Return (x, y) of the center of cell containing provided text 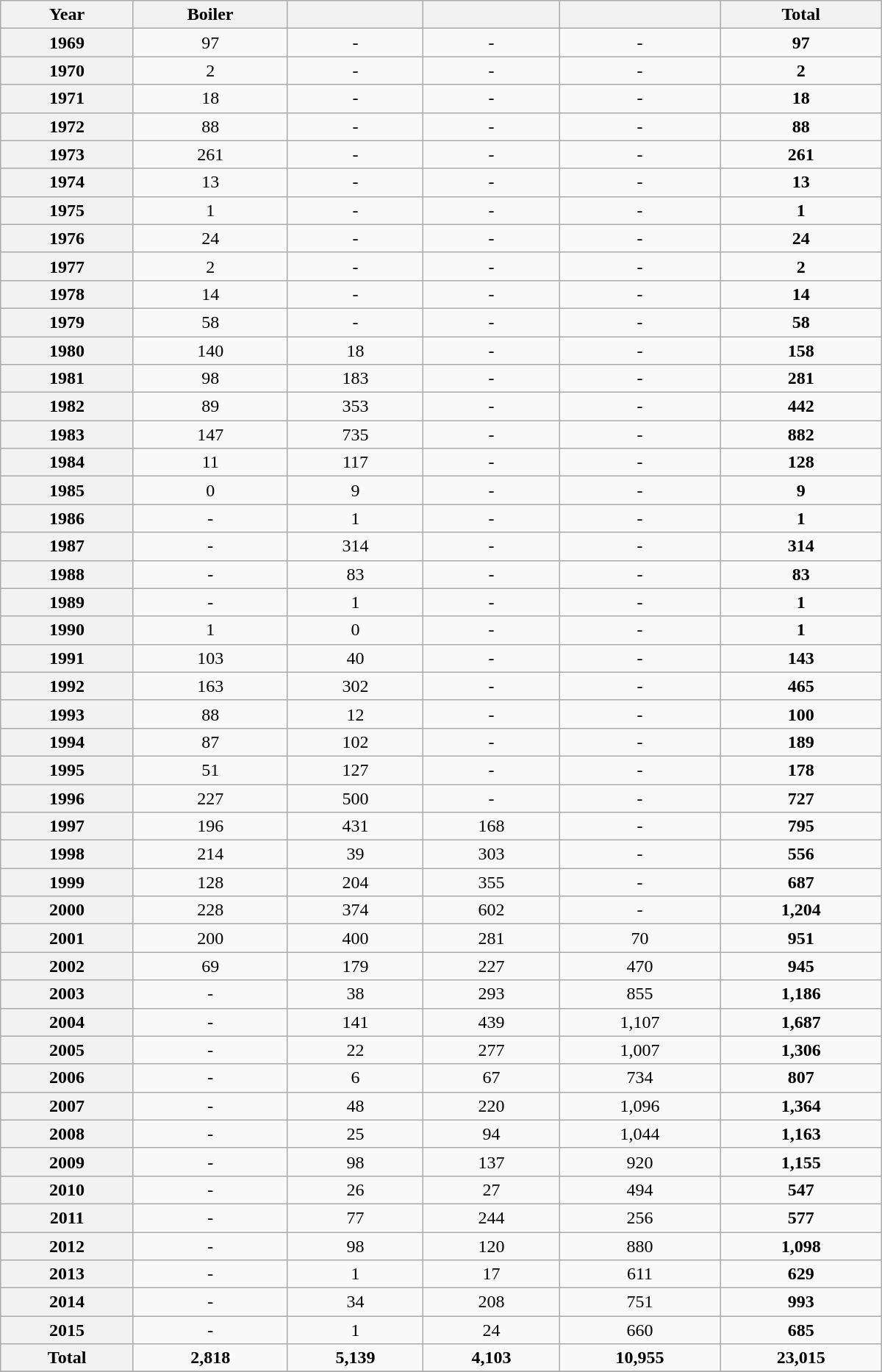
163 (210, 686)
2011 (68, 1218)
1984 (68, 462)
1982 (68, 407)
1974 (68, 182)
1988 (68, 574)
556 (801, 854)
2003 (68, 994)
1980 (68, 351)
1970 (68, 71)
2001 (68, 938)
214 (210, 854)
431 (356, 826)
23,015 (801, 1358)
1992 (68, 686)
920 (639, 1162)
353 (356, 407)
355 (491, 882)
465 (801, 686)
1997 (68, 826)
2007 (68, 1106)
89 (210, 407)
2014 (68, 1302)
439 (491, 1022)
1996 (68, 798)
158 (801, 351)
179 (356, 966)
143 (801, 658)
1986 (68, 518)
141 (356, 1022)
734 (639, 1078)
945 (801, 966)
1991 (68, 658)
100 (801, 714)
611 (639, 1274)
244 (491, 1218)
1987 (68, 546)
685 (801, 1330)
751 (639, 1302)
855 (639, 994)
500 (356, 798)
102 (356, 742)
27 (491, 1190)
17 (491, 1274)
1983 (68, 435)
22 (356, 1050)
293 (491, 994)
1972 (68, 126)
2004 (68, 1022)
2013 (68, 1274)
1,098 (801, 1246)
993 (801, 1302)
1975 (68, 210)
178 (801, 770)
196 (210, 826)
200 (210, 938)
1989 (68, 602)
277 (491, 1050)
1,044 (639, 1134)
795 (801, 826)
40 (356, 658)
127 (356, 770)
1973 (68, 154)
1993 (68, 714)
1,306 (801, 1050)
494 (639, 1190)
727 (801, 798)
2000 (68, 910)
470 (639, 966)
51 (210, 770)
2010 (68, 1190)
34 (356, 1302)
168 (491, 826)
2,818 (210, 1358)
302 (356, 686)
687 (801, 882)
400 (356, 938)
1994 (68, 742)
2012 (68, 1246)
1976 (68, 238)
Year (68, 15)
1,204 (801, 910)
11 (210, 462)
1,163 (801, 1134)
442 (801, 407)
1,364 (801, 1106)
1969 (68, 43)
87 (210, 742)
189 (801, 742)
137 (491, 1162)
204 (356, 882)
228 (210, 910)
1,155 (801, 1162)
94 (491, 1134)
577 (801, 1218)
70 (639, 938)
5,139 (356, 1358)
1981 (68, 379)
1995 (68, 770)
882 (801, 435)
48 (356, 1106)
1,186 (801, 994)
2006 (68, 1078)
1,007 (639, 1050)
6 (356, 1078)
2005 (68, 1050)
735 (356, 435)
602 (491, 910)
2008 (68, 1134)
374 (356, 910)
807 (801, 1078)
38 (356, 994)
951 (801, 938)
208 (491, 1302)
39 (356, 854)
Boiler (210, 15)
12 (356, 714)
629 (801, 1274)
4,103 (491, 1358)
1985 (68, 490)
256 (639, 1218)
1999 (68, 882)
1998 (68, 854)
183 (356, 379)
117 (356, 462)
880 (639, 1246)
1990 (68, 630)
1,687 (801, 1022)
2009 (68, 1162)
120 (491, 1246)
140 (210, 351)
147 (210, 435)
67 (491, 1078)
1978 (68, 294)
10,955 (639, 1358)
103 (210, 658)
2002 (68, 966)
26 (356, 1190)
1979 (68, 322)
77 (356, 1218)
220 (491, 1106)
547 (801, 1190)
1977 (68, 266)
25 (356, 1134)
1,096 (639, 1106)
1,107 (639, 1022)
1971 (68, 99)
660 (639, 1330)
69 (210, 966)
2015 (68, 1330)
303 (491, 854)
